Find where the given text appears and provide that cell's center as [X, Y] coordinate. 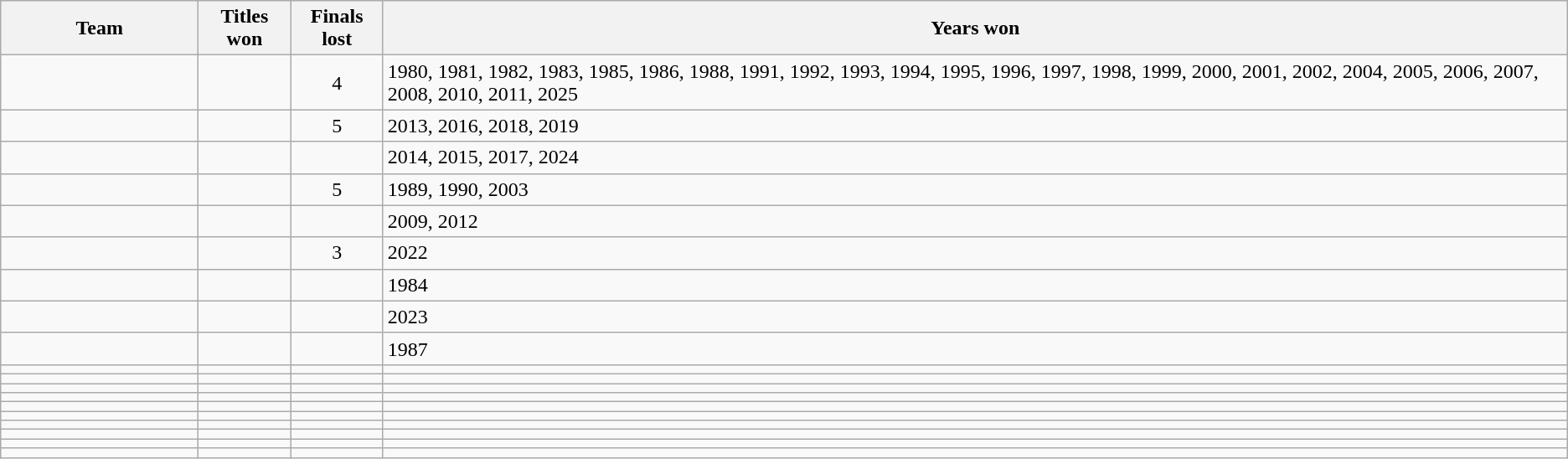
Years won [975, 28]
2009, 2012 [975, 221]
1987 [975, 348]
3 [337, 253]
4 [337, 82]
2014, 2015, 2017, 2024 [975, 157]
Titles won [245, 28]
1989, 1990, 2003 [975, 189]
2023 [975, 317]
Team [100, 28]
2013, 2016, 2018, 2019 [975, 126]
Finals lost [337, 28]
1984 [975, 285]
2022 [975, 253]
